Find where the given text appears and provide that cell's center as [X, Y] coordinate. 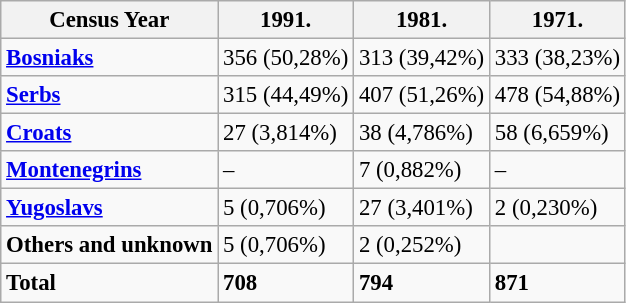
7 (0,882%) [422, 170]
27 (3,401%) [422, 208]
Serbs [110, 95]
Census Year [110, 20]
38 (4,786%) [422, 133]
871 [558, 283]
407 (51,26%) [422, 95]
Bosniaks [110, 58]
2 (0,252%) [422, 245]
Total [110, 283]
Montenegrins [110, 170]
Croats [110, 133]
2 (0,230%) [558, 208]
333 (38,23%) [558, 58]
794 [422, 283]
1991. [286, 20]
478 (54,88%) [558, 95]
27 (3,814%) [286, 133]
313 (39,42%) [422, 58]
58 (6,659%) [558, 133]
Others and unknown [110, 245]
1971. [558, 20]
356 (50,28%) [286, 58]
315 (44,49%) [286, 95]
708 [286, 283]
Yugoslavs [110, 208]
1981. [422, 20]
